Return the (X, Y) coordinate for the center point of the cell that contains the specified text.  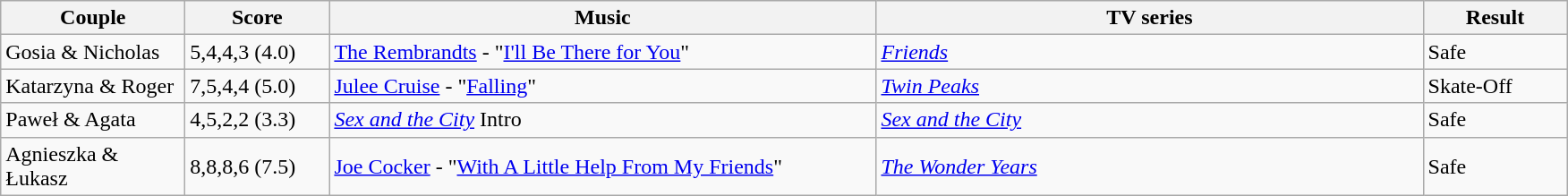
Friends (1149, 52)
Skate-Off (1495, 86)
Sex and the City Intro (603, 120)
The Wonder Years (1149, 166)
Couple (93, 18)
Julee Cruise - "Falling" (603, 86)
5,4,4,3 (4.0) (258, 52)
The Rembrandts - "I'll Be There for You" (603, 52)
TV series (1149, 18)
Sex and the City (1149, 120)
4,5,2,2 (3.3) (258, 120)
Agnieszka & Łukasz (93, 166)
Gosia & Nicholas (93, 52)
Score (258, 18)
7,5,4,4 (5.0) (258, 86)
Paweł & Agata (93, 120)
8,8,8,6 (7.5) (258, 166)
Result (1495, 18)
Katarzyna & Roger (93, 86)
Music (603, 18)
Joe Cocker - "With A Little Help From My Friends" (603, 166)
Twin Peaks (1149, 86)
